For the text-containing cell, return its midpoint in [x, y] coordinate format. 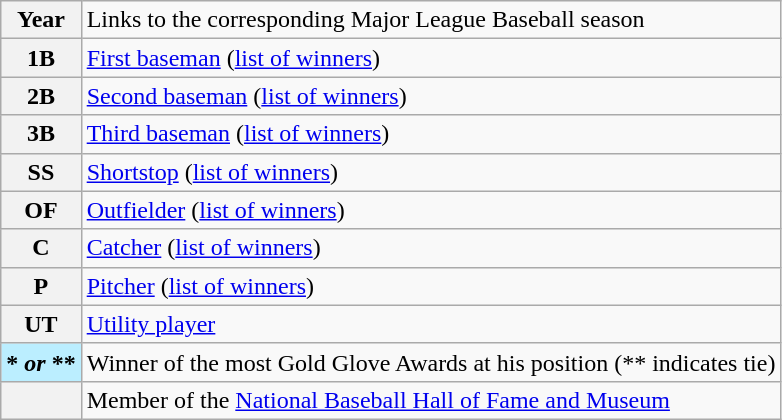
3B [41, 134]
Winner of the most Gold Glove Awards at his position (** indicates tie) [431, 362]
* or ** [41, 362]
1B [41, 58]
Utility player [431, 324]
Pitcher (list of winners) [431, 286]
Third baseman (list of winners) [431, 134]
2B [41, 96]
SS [41, 172]
Outfielder (list of winners) [431, 210]
Member of the National Baseball Hall of Fame and Museum [431, 400]
Second baseman (list of winners) [431, 96]
P [41, 286]
Catcher (list of winners) [431, 248]
First baseman (list of winners) [431, 58]
Year [41, 20]
Shortstop (list of winners) [431, 172]
OF [41, 210]
Links to the corresponding Major League Baseball season [431, 20]
UT [41, 324]
C [41, 248]
